Return [x, y] of the center of cell containing provided text 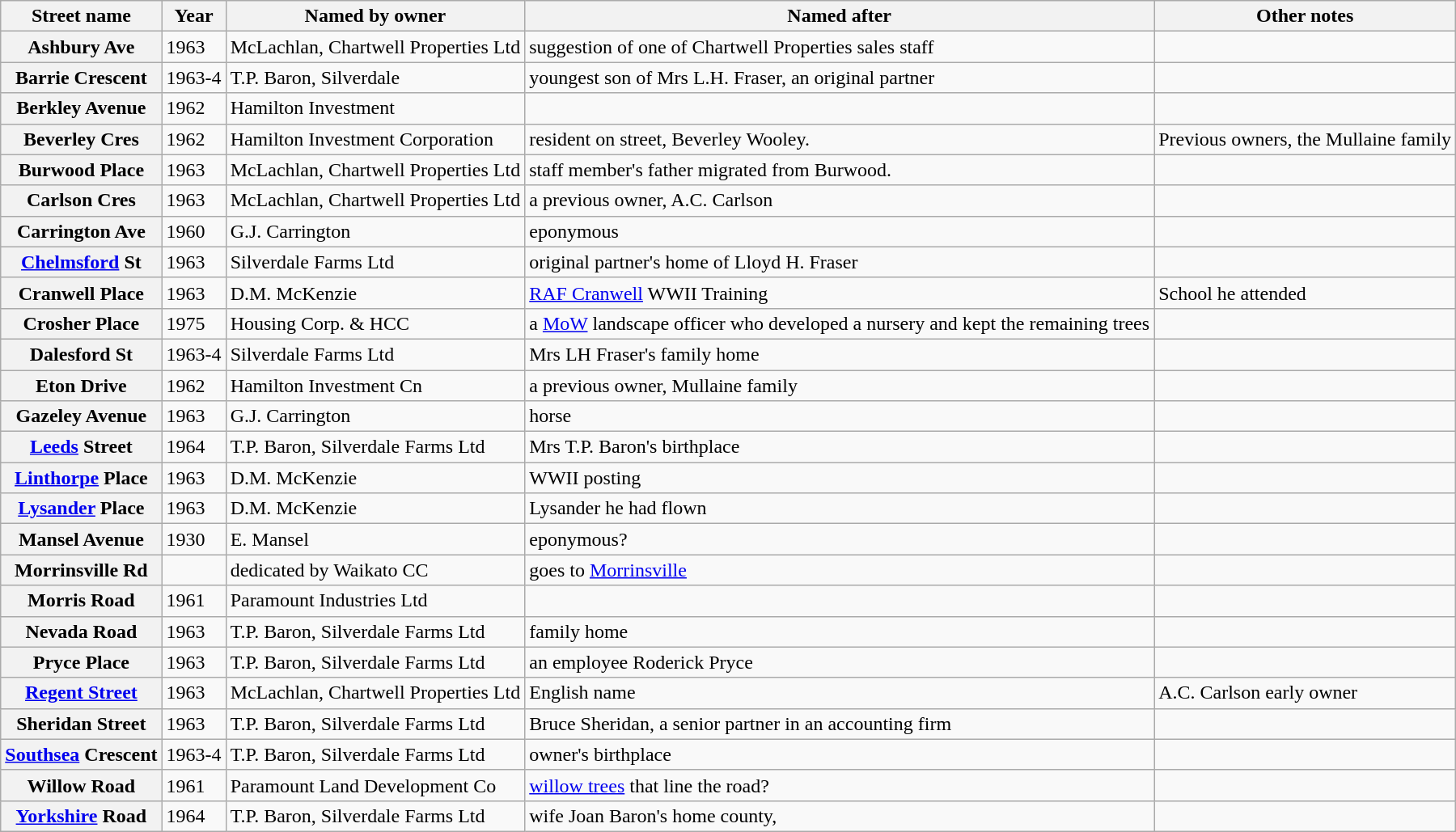
Dalesford St [81, 354]
Hamilton Investment Cn [375, 386]
Named by owner [375, 16]
Barrie Crescent [81, 78]
Lysander Place [81, 509]
Willow Road [81, 785]
Mrs LH Fraser's family home [840, 354]
Crosher Place [81, 323]
Morrinsville Rd [81, 570]
Paramount Industries Ltd [375, 601]
Cranwell Place [81, 293]
Lysander he had flown [840, 509]
School he attended [1306, 293]
Regent Street [81, 693]
Yorkshire Road [81, 816]
suggestion of one of Chartwell Properties sales staff [840, 47]
Mansel Avenue [81, 539]
Leeds Street [81, 447]
family home [840, 631]
Street name [81, 16]
Year [194, 16]
Hamilton Investment [375, 108]
staff member's father migrated from Burwood. [840, 170]
Other notes [1306, 16]
Southsea Crescent [81, 754]
1975 [194, 323]
wife Joan Baron's home county, [840, 816]
eponymous? [840, 539]
Pryce Place [81, 662]
Mrs T.P. Baron's birthplace [840, 447]
dedicated by Waikato CC [375, 570]
an employee Roderick Pryce [840, 662]
Beverley Cres [81, 139]
Gazeley Avenue [81, 416]
Named after [840, 16]
a previous owner, Mullaine family [840, 386]
Paramount Land Development Co [375, 785]
Carlson Cres [81, 201]
a previous owner, A.C. Carlson [840, 201]
Hamilton Investment Corporation [375, 139]
youngest son of Mrs L.H. Fraser, an original partner [840, 78]
eponymous [840, 231]
Carrington Ave [81, 231]
A.C. Carlson early owner [1306, 693]
T.P. Baron, Silverdale [375, 78]
willow trees that line the road? [840, 785]
WWII posting [840, 478]
Ashbury Ave [81, 47]
1930 [194, 539]
owner's birthplace [840, 754]
Chelmsford St [81, 262]
Bruce Sheridan, a senior partner in an accounting firm [840, 724]
horse [840, 416]
E. Mansel [375, 539]
resident on street, Beverley Wooley. [840, 139]
Morris Road [81, 601]
Linthorpe Place [81, 478]
Sheridan Street [81, 724]
a MoW landscape officer who developed a nursery and kept the remaining trees [840, 323]
Eton Drive [81, 386]
RAF Cranwell WWII Training [840, 293]
Nevada Road [81, 631]
Previous owners, the Mullaine family [1306, 139]
original partner's home of Lloyd H. Fraser [840, 262]
1960 [194, 231]
Housing Corp. & HCC [375, 323]
English name [840, 693]
Burwood Place [81, 170]
Berkley Avenue [81, 108]
goes to Morrinsville [840, 570]
